Determine the [X, Y] coordinate at the center of the cell enclosing the given text.  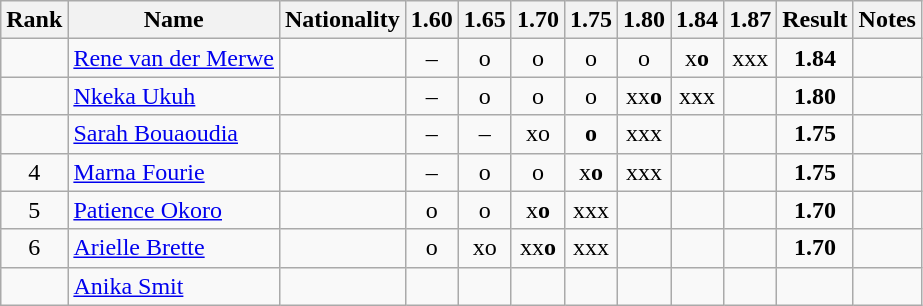
6 [34, 248]
Rank [34, 20]
Nkeka Ukuh [174, 96]
4 [34, 172]
Sarah Bouaoudia [174, 134]
Marna Fourie [174, 172]
1.87 [750, 20]
5 [34, 210]
Name [174, 20]
Anika Smit [174, 286]
Notes [887, 20]
1.60 [432, 20]
1.65 [484, 20]
Nationality [342, 20]
Patience Okoro [174, 210]
Arielle Brette [174, 248]
Result [815, 20]
Rene van der Merwe [174, 58]
